Detect which cell encompasses the target text, then output its [x, y] center coordinate. 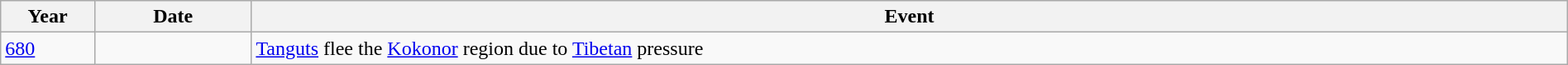
Date [172, 17]
Year [48, 17]
Event [910, 17]
Tanguts flee the Kokonor region due to Tibetan pressure [910, 48]
680 [48, 48]
